Capture the cell that displays the provided text and extract its [x, y] central coordinate. 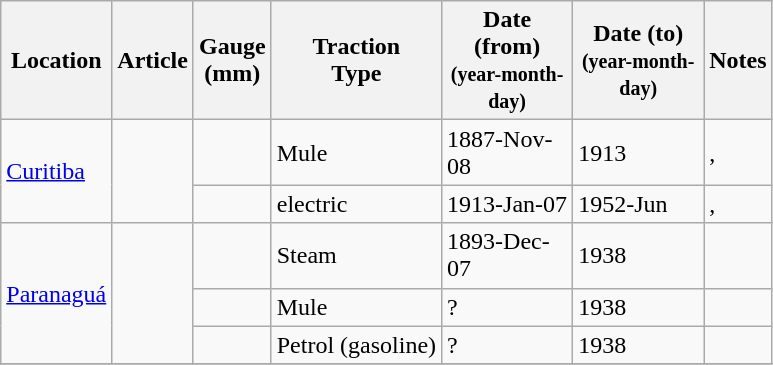
Paranaguá [56, 294]
Petrol (gasoline) [356, 345]
Curitiba [56, 172]
Location [56, 60]
Notes [738, 60]
1913 [638, 152]
Steam [356, 256]
1913-Jan-07 [508, 204]
Date (to)(year-month-day) [638, 60]
Date (from)(year-month-day) [508, 60]
1952-Jun [638, 204]
1893-Dec-07 [508, 256]
Article [153, 60]
electric [356, 204]
1887-Nov-08 [508, 152]
Gauge (mm) [232, 60]
TractionType [356, 60]
